Identify which cell holds the provided text, then report its [X, Y] central coordinate. 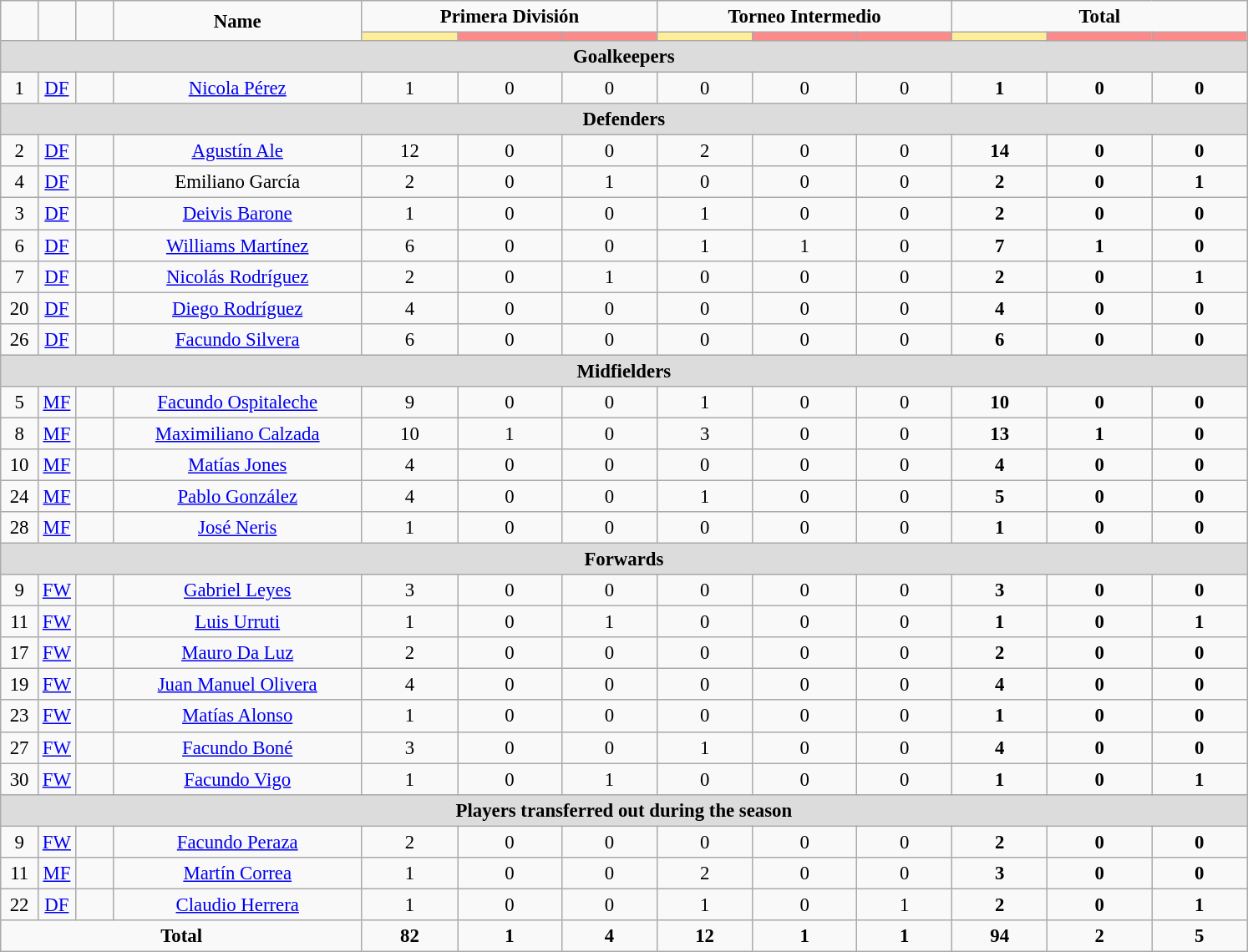
Maximiliano Calzada [237, 433]
Nicolás Rodríguez [237, 276]
24 [20, 496]
Midfielders [624, 371]
Facundo Silvera [237, 339]
19 [20, 685]
Matías Alonso [237, 717]
Facundo Boné [237, 747]
Primera División [510, 17]
Name [237, 21]
27 [20, 747]
Pablo González [237, 496]
17 [20, 653]
23 [20, 717]
Nicola Pérez [237, 89]
Facundo Peraza [237, 842]
Players transferred out during the season [624, 810]
14 [1000, 151]
94 [1000, 936]
Torneo Intermedio [805, 17]
22 [20, 904]
José Neris [237, 528]
Forwards [624, 560]
Claudio Herrera [237, 904]
Agustín Ale [237, 151]
20 [20, 308]
Goalkeepers [624, 57]
Martín Correa [237, 874]
Mauro Da Luz [237, 653]
Gabriel Leyes [237, 590]
30 [20, 779]
Diego Rodríguez [237, 308]
Deivis Barone [237, 214]
28 [20, 528]
Facundo Ospitaleche [237, 403]
Facundo Vigo [237, 779]
Williams Martínez [237, 246]
13 [1000, 433]
Luis Urruti [237, 622]
Emiliano García [237, 183]
Juan Manuel Olivera [237, 685]
82 [409, 936]
26 [20, 339]
8 [20, 433]
Defenders [624, 119]
Matías Jones [237, 465]
